Scan for the cell matching the given text and deliver its [x, y] coordinate at center. 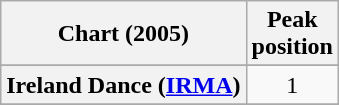
1 [292, 85]
Ireland Dance (IRMA) [124, 85]
Peakposition [292, 34]
Chart (2005) [124, 34]
